Output the (X, Y) coordinate of the center of the cell containing the given text.  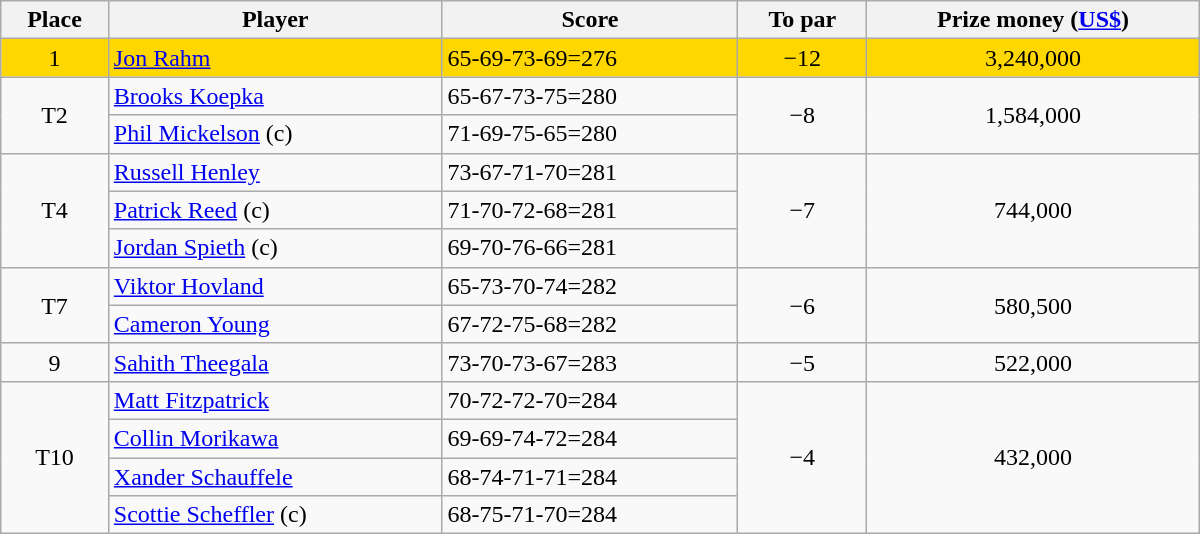
Russell Henley (275, 172)
T4 (55, 210)
73-70-73-67=283 (590, 362)
580,500 (1033, 305)
69-70-76-66=281 (590, 248)
−12 (802, 58)
Brooks Koepka (275, 96)
−5 (802, 362)
522,000 (1033, 362)
T7 (55, 305)
To par (802, 20)
−7 (802, 210)
Score (590, 20)
Viktor Hovland (275, 286)
65-73-70-74=282 (590, 286)
1,584,000 (1033, 115)
Jordan Spieth (c) (275, 248)
9 (55, 362)
Matt Fitzpatrick (275, 400)
Player (275, 20)
Cameron Young (275, 324)
73-67-71-70=281 (590, 172)
68-75-71-70=284 (590, 515)
Scottie Scheffler (c) (275, 515)
71-70-72-68=281 (590, 210)
T10 (55, 457)
Xander Schauffele (275, 477)
1 (55, 58)
70-72-72-70=284 (590, 400)
Prize money (US$) (1033, 20)
T2 (55, 115)
Collin Morikawa (275, 438)
−6 (802, 305)
68-74-71-71=284 (590, 477)
67-72-75-68=282 (590, 324)
Patrick Reed (c) (275, 210)
−4 (802, 457)
65-69-73-69=276 (590, 58)
744,000 (1033, 210)
65-67-73-75=280 (590, 96)
−8 (802, 115)
432,000 (1033, 457)
71-69-75-65=280 (590, 134)
Place (55, 20)
3,240,000 (1033, 58)
Phil Mickelson (c) (275, 134)
Jon Rahm (275, 58)
Sahith Theegala (275, 362)
69-69-74-72=284 (590, 438)
